Find where the given text appears and provide that cell's center as (X, Y) coordinate. 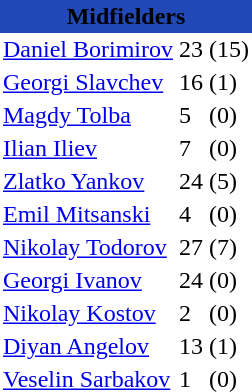
7 (191, 148)
2 (191, 314)
Magdy Tolba (88, 116)
16 (191, 82)
Nikolay Todorov (88, 248)
Ilian Iliev (88, 148)
Zlatko Yankov (88, 182)
Diyan Angelov (88, 346)
13 (191, 346)
4 (191, 214)
27 (191, 248)
(15) (229, 50)
Nikolay Kostov (88, 314)
Emil Mitsanski (88, 214)
Midfielders (126, 16)
(5) (229, 182)
Daniel Borimirov (88, 50)
Georgi Ivanov (88, 280)
5 (191, 116)
Georgi Slavchev (88, 82)
(7) (229, 248)
23 (191, 50)
